From the cell containing the given text, extract its center point as [x, y] coordinate. 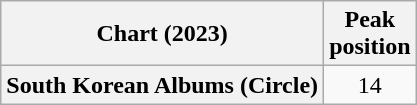
Chart (2023) [162, 34]
Peakposition [370, 34]
South Korean Albums (Circle) [162, 85]
14 [370, 85]
